Output the (x, y) coordinate of the center of the cell containing the given text.  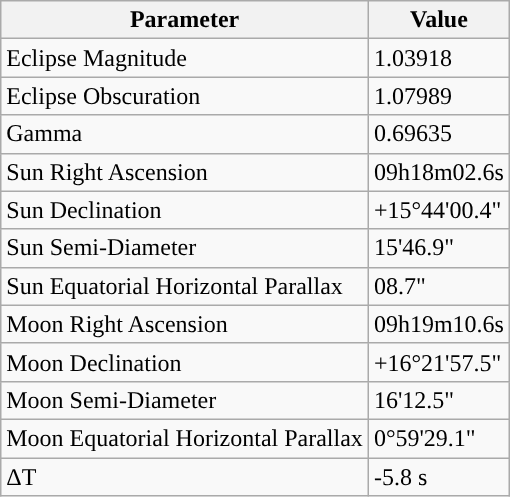
1.03918 (438, 58)
0.69635 (438, 134)
+16°21'57.5" (438, 362)
Sun Right Ascension (185, 172)
Moon Semi-Diameter (185, 400)
09h19m10.6s (438, 324)
Eclipse Magnitude (185, 58)
Gamma (185, 134)
Parameter (185, 20)
+15°44'00.4" (438, 210)
ΔT (185, 477)
Sun Semi-Diameter (185, 248)
0°59'29.1" (438, 438)
Value (438, 20)
Moon Equatorial Horizontal Parallax (185, 438)
Eclipse Obscuration (185, 96)
-5.8 s (438, 477)
16'12.5" (438, 400)
1.07989 (438, 96)
08.7" (438, 286)
Sun Equatorial Horizontal Parallax (185, 286)
Sun Declination (185, 210)
Moon Right Ascension (185, 324)
15'46.9" (438, 248)
Moon Declination (185, 362)
09h18m02.6s (438, 172)
